For the text-containing cell, return its midpoint in [x, y] coordinate format. 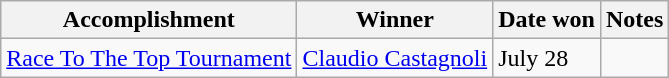
Race To The Top Tournament [149, 58]
Date won [547, 20]
Winner [395, 20]
Claudio Castagnoli [395, 58]
Accomplishment [149, 20]
July 28 [547, 58]
Notes [634, 20]
